Pinpoint the cell where the given text exists, returning its [X, Y] midpoint coordinate. 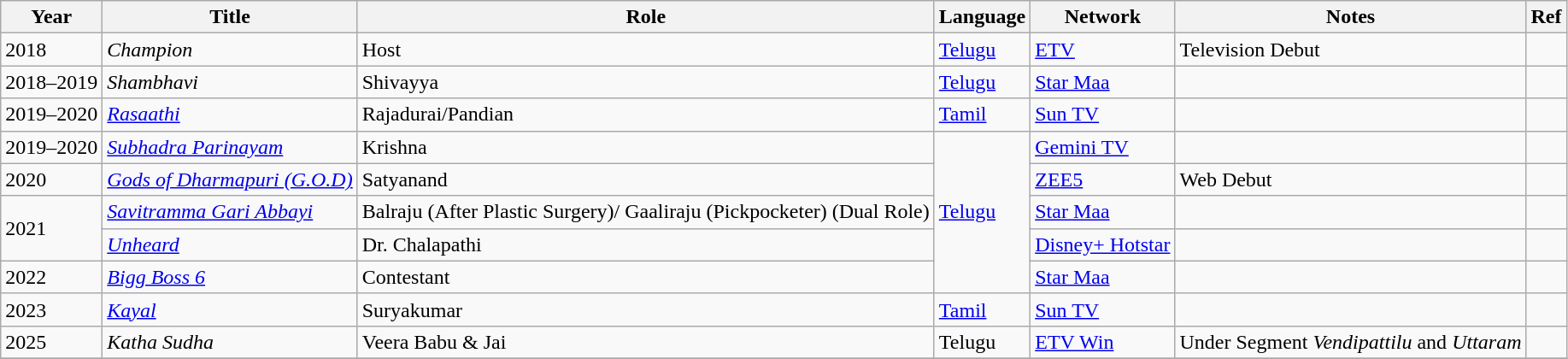
Role [646, 17]
Web Debut [1350, 179]
Subhadra Parinayam [230, 147]
Unheard [230, 244]
Disney+ Hotstar [1102, 244]
Ref [1547, 17]
2022 [51, 277]
2025 [51, 342]
Rasaathi [230, 115]
Television Debut [1350, 50]
Gemini TV [1102, 147]
Contestant [646, 277]
Satyanand [646, 179]
Network [1102, 17]
ETV Win [1102, 342]
Champion [230, 50]
Suryakumar [646, 309]
2020 [51, 179]
Bigg Boss 6 [230, 277]
2021 [51, 228]
Savitramma Gari Abbayi [230, 212]
Under Segment Vendipattilu and Uttaram [1350, 342]
Krishna [646, 147]
Dr. Chalapathi [646, 244]
2018–2019 [51, 82]
Rajadurai/Pandian [646, 115]
Gods of Dharmapuri (G.O.D) [230, 179]
Balraju (After Plastic Surgery)/ Gaaliraju (Pickpocketer) (Dual Role) [646, 212]
ETV [1102, 50]
Veera Babu & Jai [646, 342]
Shivayya [646, 82]
Notes [1350, 17]
Host [646, 50]
2018 [51, 50]
Year [51, 17]
Title [230, 17]
Katha Sudha [230, 342]
ZEE5 [1102, 179]
Kayal [230, 309]
Language [982, 17]
Shambhavi [230, 82]
2023 [51, 309]
